Find where the given text appears and provide that cell's center as (X, Y) coordinate. 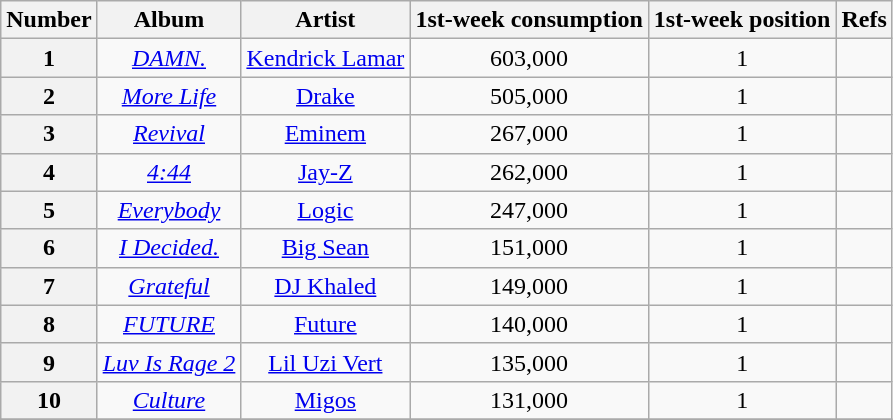
9 (49, 362)
1st-week position (742, 20)
4:44 (169, 172)
Album (169, 20)
Big Sean (326, 248)
505,000 (529, 96)
4 (49, 172)
More Life (169, 96)
262,000 (529, 172)
7 (49, 286)
151,000 (529, 248)
10 (49, 400)
140,000 (529, 324)
Migos (326, 400)
Culture (169, 400)
603,000 (529, 58)
2 (49, 96)
Grateful (169, 286)
Revival (169, 134)
131,000 (529, 400)
3 (49, 134)
I Decided. (169, 248)
Lil Uzi Vert (326, 362)
247,000 (529, 210)
Eminem (326, 134)
Everybody (169, 210)
DAMN. (169, 58)
267,000 (529, 134)
Drake (326, 96)
8 (49, 324)
5 (49, 210)
Future (326, 324)
DJ Khaled (326, 286)
1st-week consumption (529, 20)
6 (49, 248)
Artist (326, 20)
Luv Is Rage 2 (169, 362)
Logic (326, 210)
135,000 (529, 362)
Number (49, 20)
Jay-Z (326, 172)
Kendrick Lamar (326, 58)
FUTURE (169, 324)
Refs (864, 20)
149,000 (529, 286)
